Return the (X, Y) coordinate for the center point of the cell that contains the specified text.  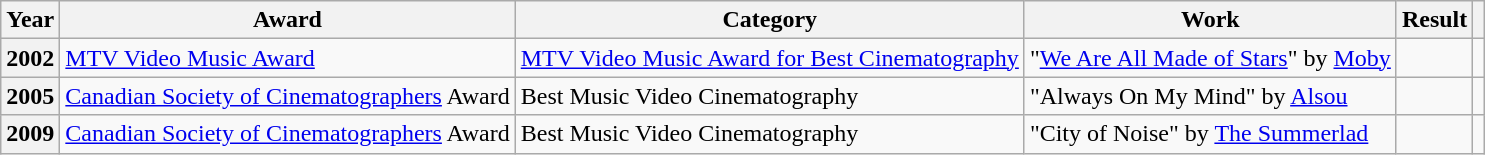
Work (1210, 20)
Category (770, 20)
MTV Video Music Award (288, 58)
"We Are All Made of Stars" by Moby (1210, 58)
2002 (30, 58)
2009 (30, 134)
Result (1434, 20)
2005 (30, 96)
Award (288, 20)
"Always On My Mind" by Alsou (1210, 96)
MTV Video Music Award for Best Cinematography (770, 58)
Year (30, 20)
"City of Noise" by The Summerlad (1210, 134)
